Return [X, Y] of the center of cell containing provided text 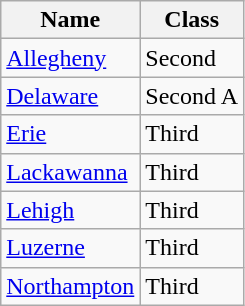
Name [70, 20]
Erie [70, 134]
Second [192, 58]
Northampton [70, 286]
Delaware [70, 96]
Allegheny [70, 58]
Luzerne [70, 248]
Lehigh [70, 210]
Class [192, 20]
Lackawanna [70, 172]
Second A [192, 96]
